Find where the given text appears and provide that cell's center as [x, y] coordinate. 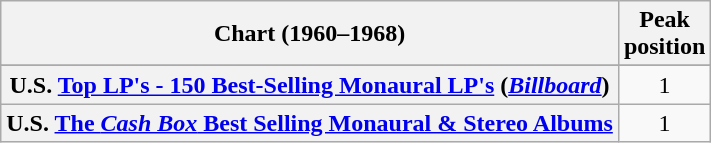
Chart (1960–1968) [310, 34]
Peakposition [664, 34]
U.S. The Cash Box Best Selling Monaural & Stereo Albums [310, 123]
U.S. Top LP's - 150 Best-Selling Monaural LP's (Billboard) [310, 85]
